Locate the cell with the specified text and output its [x, y] center coordinate. 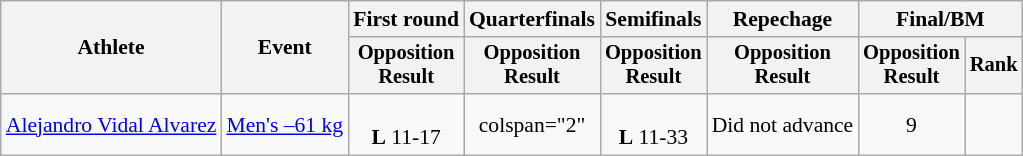
L 11-17 [406, 124]
Quarterfinals [532, 19]
Event [284, 48]
9 [912, 124]
Alejandro Vidal Alvarez [112, 124]
Athlete [112, 48]
Did not advance [783, 124]
First round [406, 19]
Semifinals [654, 19]
Rank [994, 66]
L 11-33 [654, 124]
Repechage [783, 19]
Final/BM [940, 19]
Men's –61 kg [284, 124]
colspan="2" [532, 124]
